Determine the [x, y] coordinate at the center of the cell enclosing the given text.  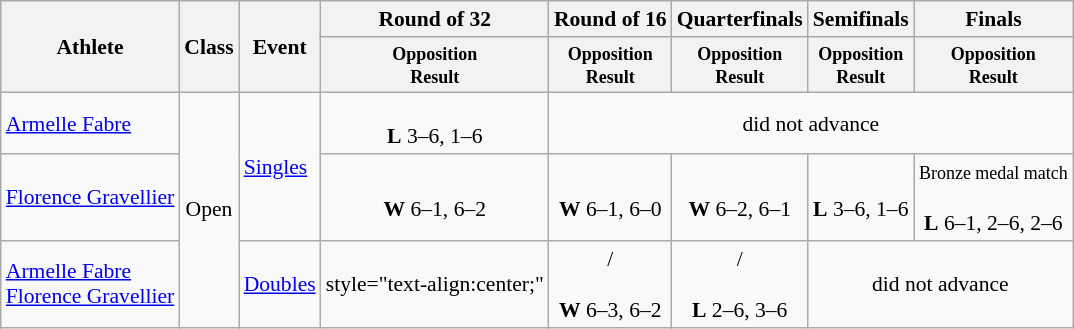
Singles [280, 167]
Event [280, 47]
W 6–2, 6–1 [740, 198]
Doubles [280, 284]
Quarterfinals [740, 19]
W 6–1, 6–0 [610, 198]
Athlete [90, 47]
Armelle Fabre Florence Gravellier [90, 284]
Finals [994, 19]
Semifinals [861, 19]
Round of 32 [435, 19]
Bronze medal match L 6–1, 2–6, 2–6 [994, 198]
Armelle Fabre [90, 124]
Open [208, 210]
W 6–1, 6–2 [435, 198]
Round of 16 [610, 19]
style="text-align:center;" [435, 284]
/ L 2–6, 3–6 [740, 284]
Class [208, 47]
Florence Gravellier [90, 198]
/ W 6–3, 6–2 [610, 284]
